Output the (x, y) coordinate of the center of the cell containing the given text.  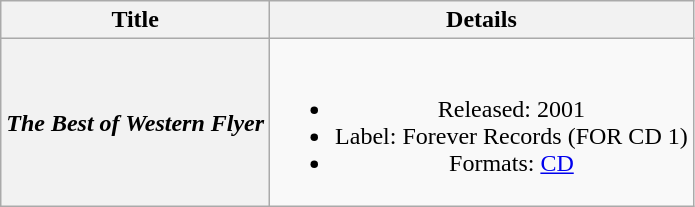
Released: 2001Label: Forever Records (FOR CD 1)Formats: CD (482, 122)
Title (136, 20)
Details (482, 20)
The Best of Western Flyer (136, 122)
